Identify which cell holds the provided text, then report its [x, y] central coordinate. 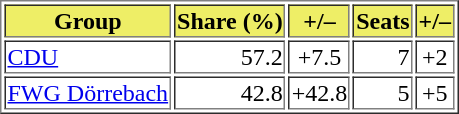
FWG Dörrebach [88, 92]
57.2 [230, 56]
Share (%) [230, 20]
+42.8 [320, 92]
+5 [435, 92]
Seats [382, 20]
7 [382, 56]
+7.5 [320, 56]
Group [88, 20]
42.8 [230, 92]
CDU [88, 56]
5 [382, 92]
+2 [435, 56]
